Scan for the cell matching the given text and deliver its [X, Y] coordinate at center. 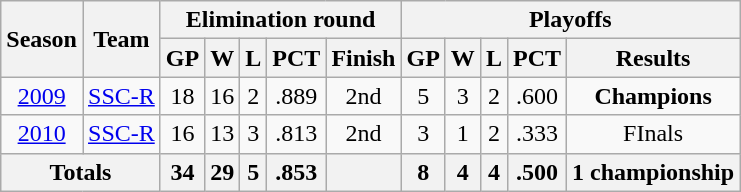
29 [222, 172]
Totals [81, 172]
.889 [296, 96]
FInals [654, 134]
18 [182, 96]
1 [462, 134]
.813 [296, 134]
13 [222, 134]
Elimination round [280, 20]
Season [42, 39]
1 championship [654, 172]
8 [423, 172]
34 [182, 172]
.853 [296, 172]
Champions [654, 96]
2010 [42, 134]
.500 [536, 172]
Results [654, 58]
Finish [364, 58]
Playoffs [570, 20]
.333 [536, 134]
2009 [42, 96]
.600 [536, 96]
Team [121, 39]
